For the text-containing cell, return its midpoint in [X, Y] coordinate format. 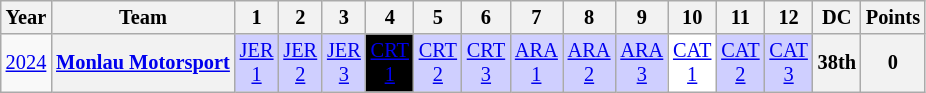
2 [300, 17]
JER1 [257, 63]
0 [893, 63]
6 [486, 17]
Points [893, 17]
JER3 [344, 63]
5 [438, 17]
12 [789, 17]
Monlau Motorsport [143, 63]
10 [692, 17]
9 [642, 17]
ARA1 [536, 63]
ARA2 [590, 63]
11 [740, 17]
CRT3 [486, 63]
CAT1 [692, 63]
Year [26, 17]
2024 [26, 63]
JER2 [300, 63]
CRT2 [438, 63]
ARA3 [642, 63]
3 [344, 17]
7 [536, 17]
38th [837, 63]
4 [390, 17]
Team [143, 17]
CRT1 [390, 63]
8 [590, 17]
CAT2 [740, 63]
1 [257, 17]
DC [837, 17]
CAT3 [789, 63]
